Scan for the cell matching the given text and deliver its [x, y] coordinate at center. 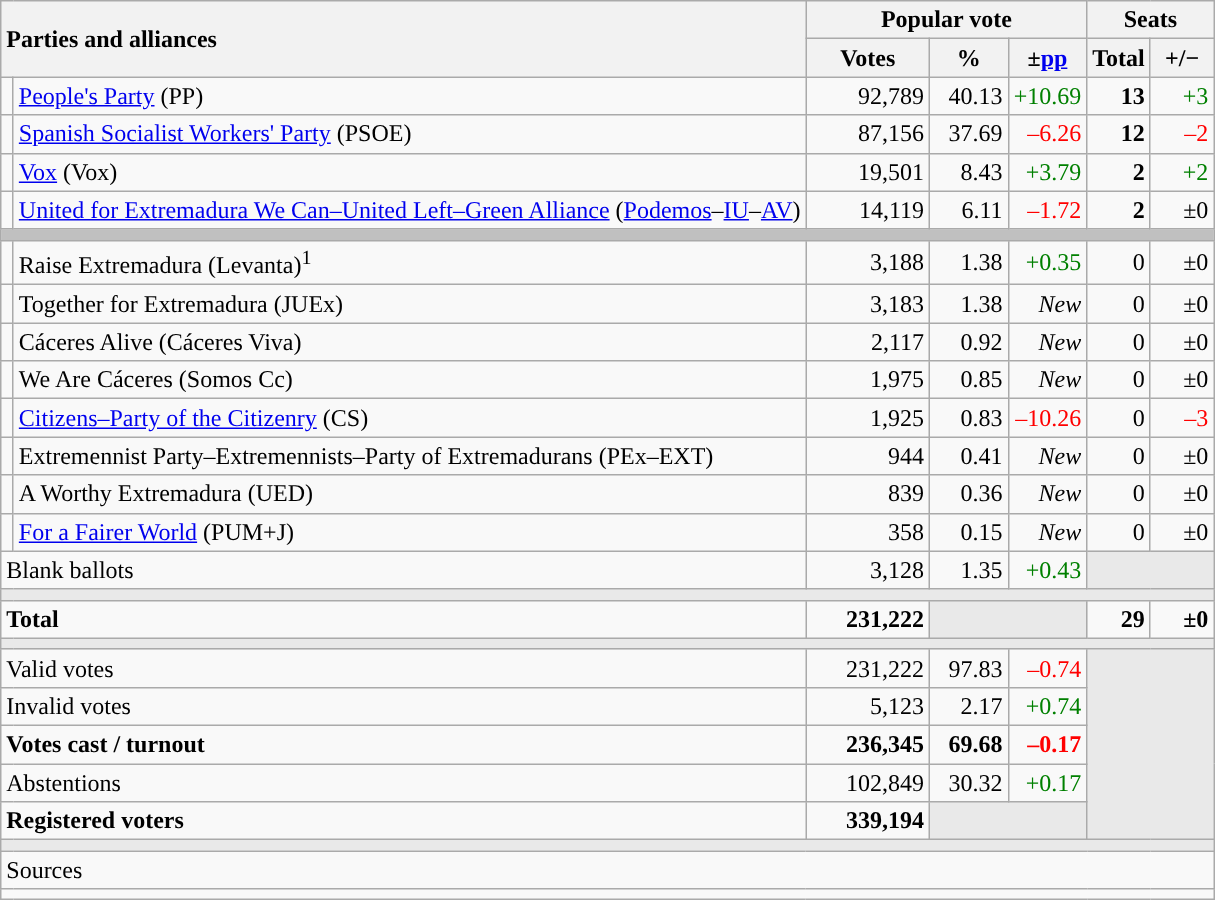
+3.79 [1048, 172]
3,183 [868, 304]
8.43 [970, 172]
Together for Extremadura (JUEx) [410, 304]
87,156 [868, 134]
358 [868, 532]
236,345 [868, 745]
Popular vote [946, 20]
–3 [1182, 418]
0.83 [970, 418]
12 [1119, 134]
Cáceres Alive (Cáceres Viva) [410, 342]
For a Fairer World (PUM+J) [410, 532]
Abstentions [404, 783]
United for Extremadura We Can–United Left–Green Alliance (Podemos–IU–AV) [410, 210]
Valid votes [404, 668]
0.15 [970, 532]
Raise Extremadura (Levanta)1 [410, 262]
19,501 [868, 172]
+0.35 [1048, 262]
339,194 [868, 821]
Vox (Vox) [410, 172]
+2 [1182, 172]
People's Party (PP) [410, 96]
Blank ballots [404, 570]
1,975 [868, 380]
Citizens–Party of the Citizenry (CS) [410, 418]
% [970, 58]
1,925 [868, 418]
0.85 [970, 380]
+0.17 [1048, 783]
6.11 [970, 210]
69.68 [970, 745]
Seats [1150, 20]
Sources [608, 870]
97.83 [970, 668]
–0.17 [1048, 745]
3,128 [868, 570]
Votes [868, 58]
0.92 [970, 342]
+/− [1182, 58]
30.32 [970, 783]
We Are Cáceres (Somos Cc) [410, 380]
37.69 [970, 134]
Registered voters [404, 821]
13 [1119, 96]
Votes cast / turnout [404, 745]
92,789 [868, 96]
102,849 [868, 783]
–0.74 [1048, 668]
0.36 [970, 494]
839 [868, 494]
14,119 [868, 210]
1.35 [970, 570]
–2 [1182, 134]
+3 [1182, 96]
–1.72 [1048, 210]
+10.69 [1048, 96]
–6.26 [1048, 134]
40.13 [970, 96]
+0.43 [1048, 570]
944 [868, 456]
0.41 [970, 456]
Parties and alliances [404, 39]
3,188 [868, 262]
–10.26 [1048, 418]
2,117 [868, 342]
Spanish Socialist Workers' Party (PSOE) [410, 134]
29 [1119, 619]
±pp [1048, 58]
A Worthy Extremadura (UED) [410, 494]
+0.74 [1048, 706]
2.17 [970, 706]
Invalid votes [404, 706]
5,123 [868, 706]
Extremennist Party–Extremennists–Party of Extremadurans (PEx–EXT) [410, 456]
